Search for the cell housing the specified text and yield its [x, y] center coordinate. 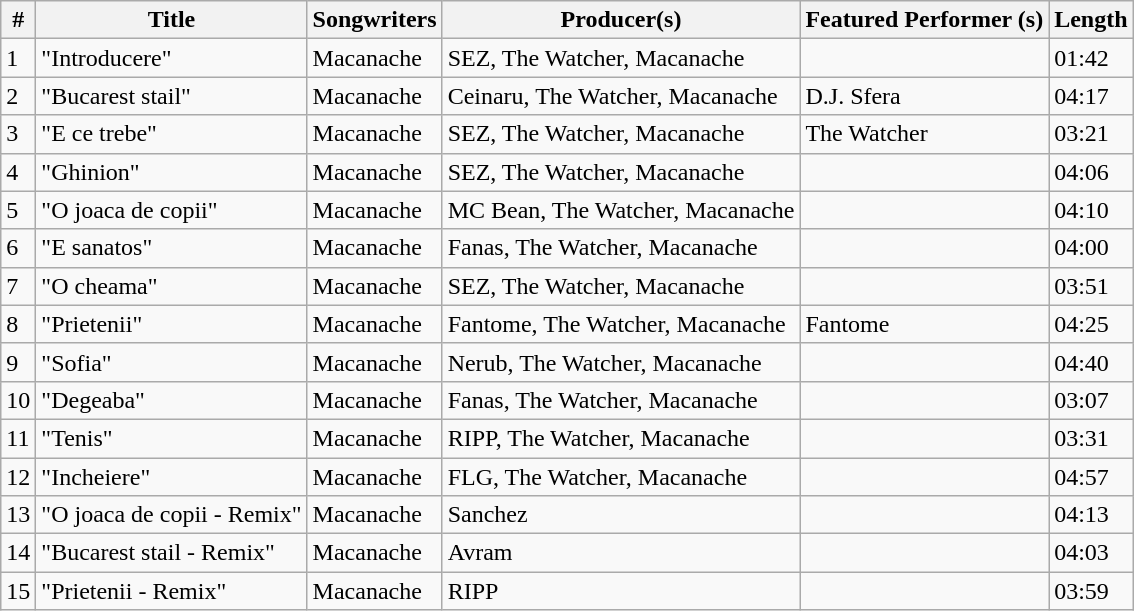
3 [18, 134]
9 [18, 362]
D.J. Sfera [924, 96]
03:21 [1091, 134]
Sanchez [621, 515]
Avram [621, 553]
6 [18, 248]
Nerub, The Watcher, Macanache [621, 362]
RIPP, The Watcher, Macanache [621, 438]
Featured Performer (s) [924, 20]
"O cheama" [172, 286]
"Ghinion" [172, 172]
04:17 [1091, 96]
Title [172, 20]
11 [18, 438]
"O joaca de copii - Remix" [172, 515]
2 [18, 96]
"Prietenii" [172, 324]
10 [18, 400]
4 [18, 172]
14 [18, 553]
The Watcher [924, 134]
"Bucarest stail" [172, 96]
Length [1091, 20]
04:10 [1091, 210]
04:40 [1091, 362]
7 [18, 286]
Fantome, The Watcher, Macanache [621, 324]
04:13 [1091, 515]
"E ce trebe" [172, 134]
"Prietenii - Remix" [172, 591]
FLG, The Watcher, Macanache [621, 477]
Producer(s) [621, 20]
RIPP [621, 591]
03:31 [1091, 438]
"E sanatos" [172, 248]
04:03 [1091, 553]
"Bucarest stail - Remix" [172, 553]
03:07 [1091, 400]
"Tenis" [172, 438]
Ceinaru, The Watcher, Macanache [621, 96]
12 [18, 477]
15 [18, 591]
01:42 [1091, 58]
04:57 [1091, 477]
"O joaca de copii" [172, 210]
"Degeaba" [172, 400]
5 [18, 210]
MC Bean, The Watcher, Macanache [621, 210]
1 [18, 58]
"Introducere" [172, 58]
03:59 [1091, 591]
Fantome [924, 324]
13 [18, 515]
"Sofia" [172, 362]
03:51 [1091, 286]
8 [18, 324]
04:06 [1091, 172]
04:25 [1091, 324]
"Incheiere" [172, 477]
04:00 [1091, 248]
# [18, 20]
Songwriters [374, 20]
